Return the [x, y] coordinate for the center point of the cell that contains the specified text.  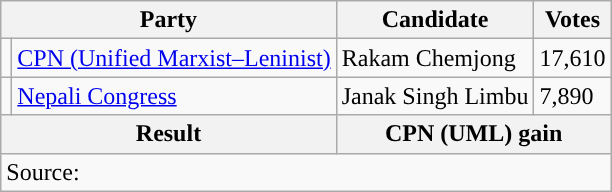
Nepali Congress [174, 96]
17,610 [572, 58]
Candidate [435, 20]
Rakam Chemjong [435, 58]
Votes [572, 20]
CPN (UML) gain [474, 134]
Result [168, 134]
Janak Singh Limbu [435, 96]
CPN (Unified Marxist–Leninist) [174, 58]
Source: [306, 172]
Party [168, 20]
7,890 [572, 96]
